From the cell containing the given text, extract its center point as [x, y] coordinate. 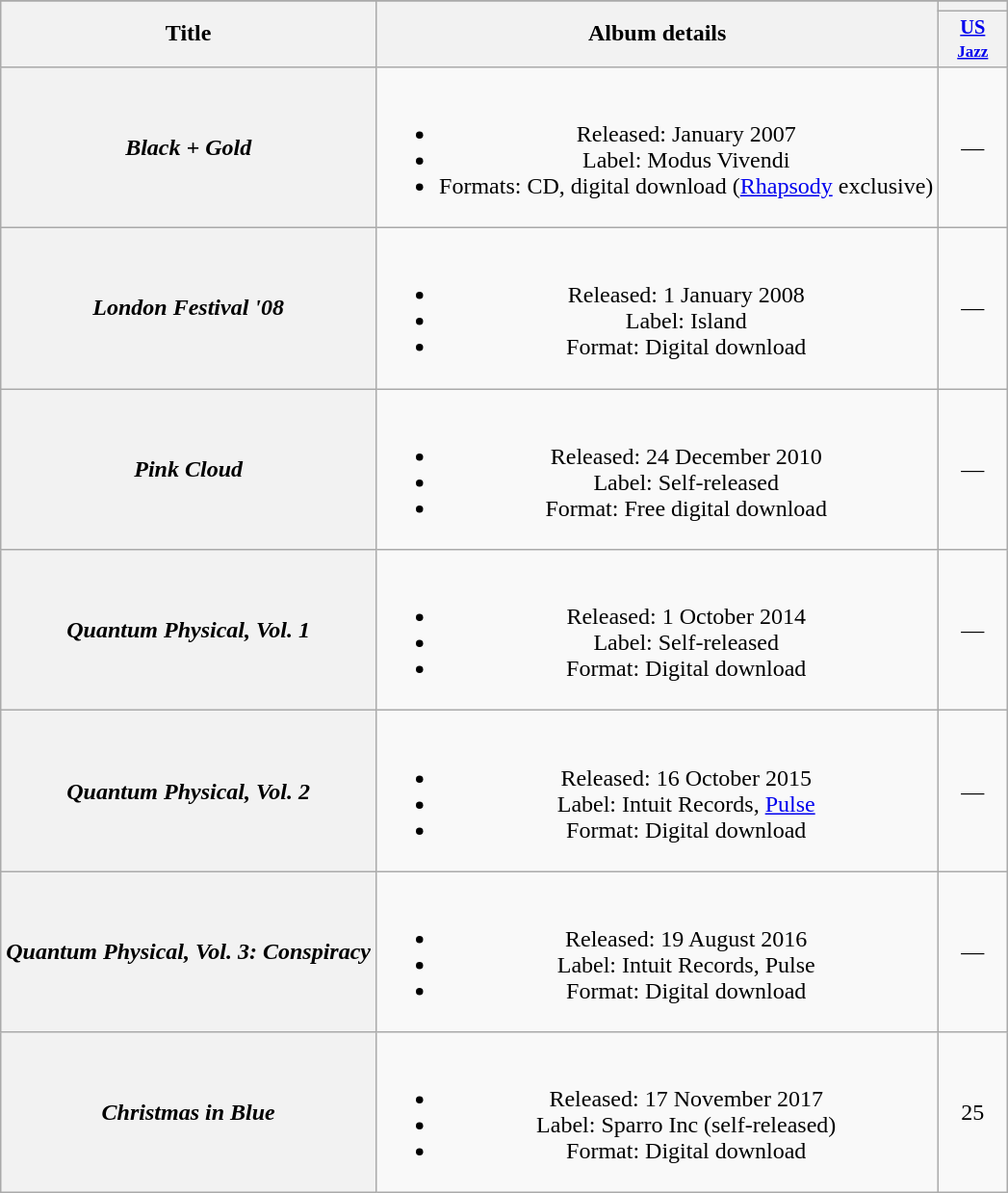
Released: 1 January 2008Label: IslandFormat: Digital download [658, 308]
Released: 24 December 2010Label: Self-releasedFormat: Free digital download [658, 470]
Released: 16 October 2015Label: Intuit Records, PulseFormat: Digital download [658, 791]
Quantum Physical, Vol. 2 [189, 791]
London Festival '08 [189, 308]
Quantum Physical, Vol. 3: Conspiracy [189, 951]
Quantum Physical, Vol. 1 [189, 630]
Album details [658, 35]
USJazz [972, 39]
Title [189, 35]
Released: January 2007Label: Modus VivendiFormats: CD, digital download (Rhapsody exclusive) [658, 146]
Christmas in Blue [189, 1113]
Pink Cloud [189, 470]
Released: 19 August 2016Label: Intuit Records, PulseFormat: Digital download [658, 951]
25 [972, 1113]
Released: 17 November 2017Label: Sparro Inc (self-released)Format: Digital download [658, 1113]
Released: 1 October 2014Label: Self-releasedFormat: Digital download [658, 630]
Black + Gold [189, 146]
